Capture the cell that displays the provided text and extract its [x, y] central coordinate. 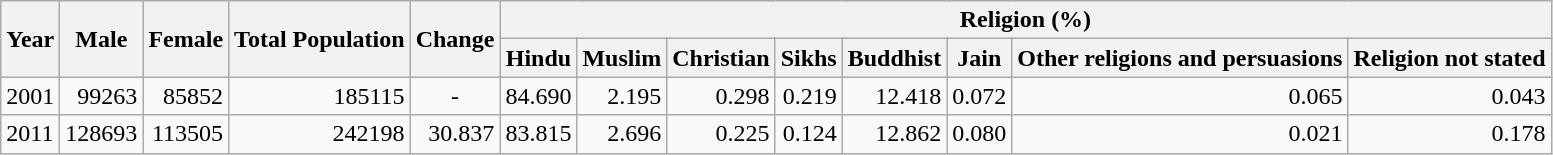
0.225 [721, 134]
Religion not stated [1450, 58]
0.065 [1180, 96]
2011 [30, 134]
0.298 [721, 96]
0.043 [1450, 96]
83.815 [538, 134]
Muslim [622, 58]
Year [30, 39]
185115 [320, 96]
Buddhist [894, 58]
0.178 [1450, 134]
Other religions and persuasions [1180, 58]
Christian [721, 58]
2.195 [622, 96]
12.862 [894, 134]
0.072 [980, 96]
85852 [186, 96]
30.837 [455, 134]
Female [186, 39]
128693 [102, 134]
Change [455, 39]
0.219 [808, 96]
242198 [320, 134]
0.080 [980, 134]
84.690 [538, 96]
2001 [30, 96]
- [455, 96]
Religion (%) [1026, 20]
99263 [102, 96]
0.124 [808, 134]
Hindu [538, 58]
12.418 [894, 96]
0.021 [1180, 134]
Sikhs [808, 58]
Male [102, 39]
Total Population [320, 39]
Jain [980, 58]
2.696 [622, 134]
113505 [186, 134]
